For the text-containing cell, return its midpoint in [X, Y] coordinate format. 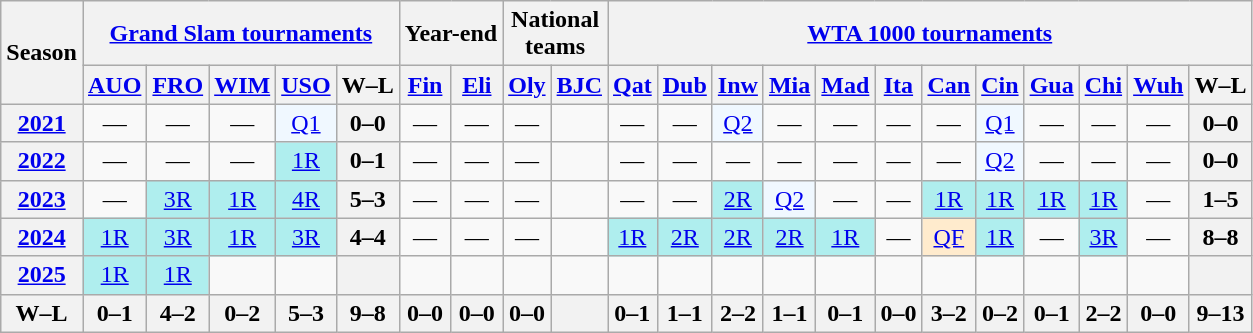
WIM [242, 85]
Qat [633, 85]
Oly [527, 85]
QF [949, 237]
Dub [684, 85]
Can [949, 85]
2023 [42, 199]
3–2 [949, 313]
Mia [789, 85]
BJC [579, 85]
Gua [1052, 85]
1–5 [1220, 199]
9–8 [368, 313]
4–4 [368, 237]
WTA 1000 tournaments [930, 34]
Grand Slam tournaments [240, 34]
2025 [42, 275]
FRO [178, 85]
2021 [42, 123]
8–8 [1220, 237]
Wuh [1158, 85]
2022 [42, 161]
Eli [477, 85]
Inw [738, 85]
2024 [42, 237]
Cin [1000, 85]
Chi [1103, 85]
Mad [846, 85]
Season [42, 52]
4R [306, 199]
9–13 [1220, 313]
4–2 [178, 313]
Ita [898, 85]
Nationalteams [556, 34]
Year-end [451, 34]
USO [306, 85]
Fin [425, 85]
AUO [114, 85]
